Output the [X, Y] coordinate of the center of the cell containing the given text.  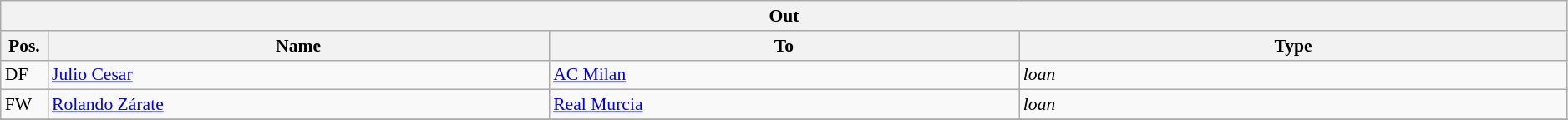
Julio Cesar [298, 75]
AC Milan [784, 75]
Type [1293, 46]
Real Murcia [784, 105]
Name [298, 46]
DF [24, 75]
To [784, 46]
Rolando Zárate [298, 105]
Out [784, 16]
Pos. [24, 46]
FW [24, 105]
